Identify which cell holds the provided text, then report its (X, Y) central coordinate. 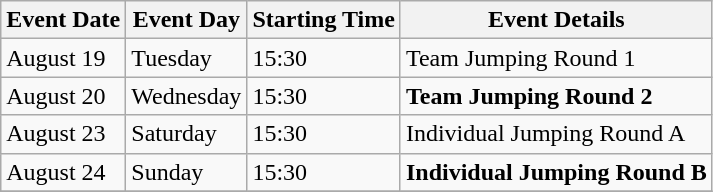
Wednesday (186, 96)
Event Date (64, 20)
Tuesday (186, 58)
Individual Jumping Round A (556, 134)
Event Details (556, 20)
Saturday (186, 134)
Team Jumping Round 2 (556, 96)
Sunday (186, 172)
Team Jumping Round 1 (556, 58)
Individual Jumping Round B (556, 172)
Starting Time (324, 20)
August 19 (64, 58)
August 24 (64, 172)
August 20 (64, 96)
August 23 (64, 134)
Event Day (186, 20)
